Identify which cell holds the provided text, then report its (X, Y) central coordinate. 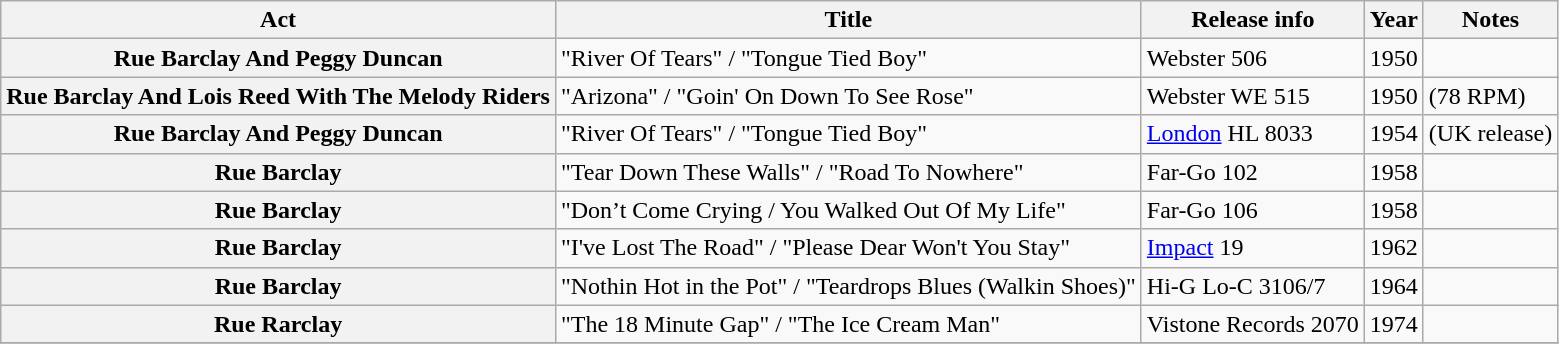
Impact 19 (1252, 248)
Hi-G Lo-C 3106/7 (1252, 286)
Rue Barclay And Lois Reed With The Melody Riders (278, 96)
Far-Go 102 (1252, 172)
Notes (1490, 20)
"Arizona" / "Goin' On Down To See Rose" (848, 96)
Act (278, 20)
(78 RPM) (1490, 96)
Vistone Records 2070 (1252, 324)
"The 18 Minute Gap" / "The Ice Cream Man" (848, 324)
1962 (1394, 248)
(UK release) (1490, 134)
Webster WE 515 (1252, 96)
London HL 8033 (1252, 134)
1954 (1394, 134)
1974 (1394, 324)
1964 (1394, 286)
"Don’t Come Crying / You Walked Out Of My Life" (848, 210)
"Nothin Hot in the Pot" / "Teardrops Blues (Walkin Shoes)" (848, 286)
Webster 506 (1252, 58)
"I've Lost The Road" / "Please Dear Won't You Stay" (848, 248)
Title (848, 20)
Far-Go 106 (1252, 210)
"Tear Down These Walls" / "Road To Nowhere" (848, 172)
Release info (1252, 20)
Year (1394, 20)
Rue Rarclay (278, 324)
